Locate the cell with the specified text and output its [x, y] center coordinate. 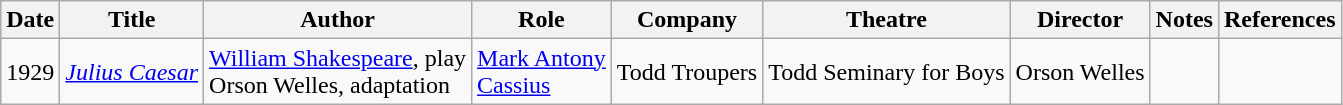
Theatre [886, 20]
Todd Seminary for Boys [886, 72]
Author [338, 20]
Orson Welles [1080, 72]
Todd Troupers [686, 72]
Director [1080, 20]
1929 [30, 72]
References [1280, 20]
William Shakespeare, playOrson Welles, adaptation [338, 72]
Date [30, 20]
Julius Caesar [132, 72]
Mark AntonyCassius [542, 72]
Role [542, 20]
Title [132, 20]
Notes [1184, 20]
Company [686, 20]
